Pinpoint the cell where the given text exists, returning its (X, Y) midpoint coordinate. 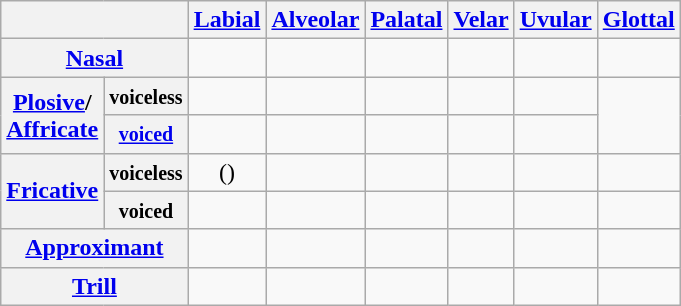
Trill (94, 286)
Approximant (94, 248)
Plosive/Affricate (52, 115)
Labial (227, 20)
Glottal (638, 20)
Fricative (52, 191)
Palatal (406, 20)
Nasal (94, 58)
() (227, 172)
Alveolar (316, 20)
Uvular (556, 20)
Velar (481, 20)
